Provide the (x, y) coordinate of the cell's center where the given text is located.  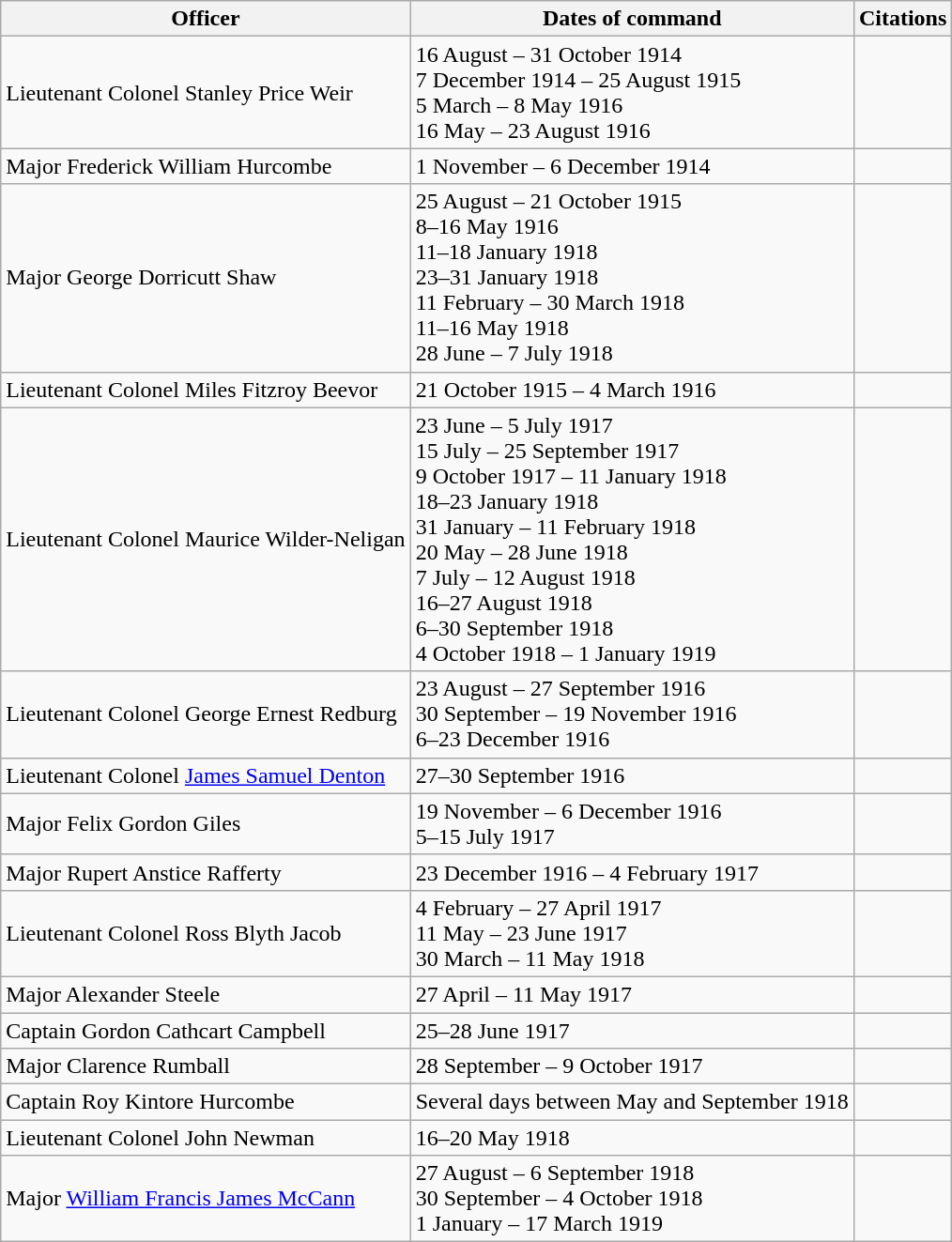
Lieutenant Colonel Ross Blyth Jacob (206, 933)
Lieutenant Colonel Stanley Price Weir (206, 92)
25–28 June 1917 (632, 1030)
Lieutenant Colonel Maurice Wilder-Neligan (206, 539)
Major George Dorricutt Shaw (206, 278)
Lieutenant Colonel Miles Fitzroy Beevor (206, 390)
Lieutenant Colonel John Newman (206, 1138)
16 August – 31 October 1914 7 December 1914 – 25 August 1915 5 March – 8 May 1916 16 May – 23 August 1916 (632, 92)
27 August – 6 September 1918 30 September – 4 October 1918 1 January – 17 March 1919 (632, 1199)
19 November – 6 December 1916 5–15 July 1917 (632, 824)
23 December 1916 – 4 February 1917 (632, 872)
Captain Roy Kintore Hurcombe (206, 1102)
27–30 September 1916 (632, 775)
Captain Gordon Cathcart Campbell (206, 1030)
4 February – 27 April 1917 11 May – 23 June 1917 30 March – 11 May 1918 (632, 933)
16–20 May 1918 (632, 1138)
Citations (902, 19)
21 October 1915 – 4 March 1916 (632, 390)
25 August – 21 October 1915 8–16 May 1916 11–18 January 1918 23–31 January 1918 11 February – 30 March 1918 11–16 May 1918 28 June – 7 July 1918 (632, 278)
Major Felix Gordon Giles (206, 824)
Major Clarence Rumball (206, 1066)
23 August – 27 September 1916 30 September – 19 November 1916 6–23 December 1916 (632, 714)
Lieutenant Colonel James Samuel Denton (206, 775)
1 November – 6 December 1914 (632, 166)
Several days between May and September 1918 (632, 1102)
27 April – 11 May 1917 (632, 994)
Lieutenant Colonel George Ernest Redburg (206, 714)
Dates of command (632, 19)
Major Rupert Anstice Rafferty (206, 872)
Major Alexander Steele (206, 994)
Major William Francis James McCann (206, 1199)
Major Frederick William Hurcombe (206, 166)
Officer (206, 19)
28 September – 9 October 1917 (632, 1066)
